For the text-containing cell, return its midpoint in (X, Y) coordinate format. 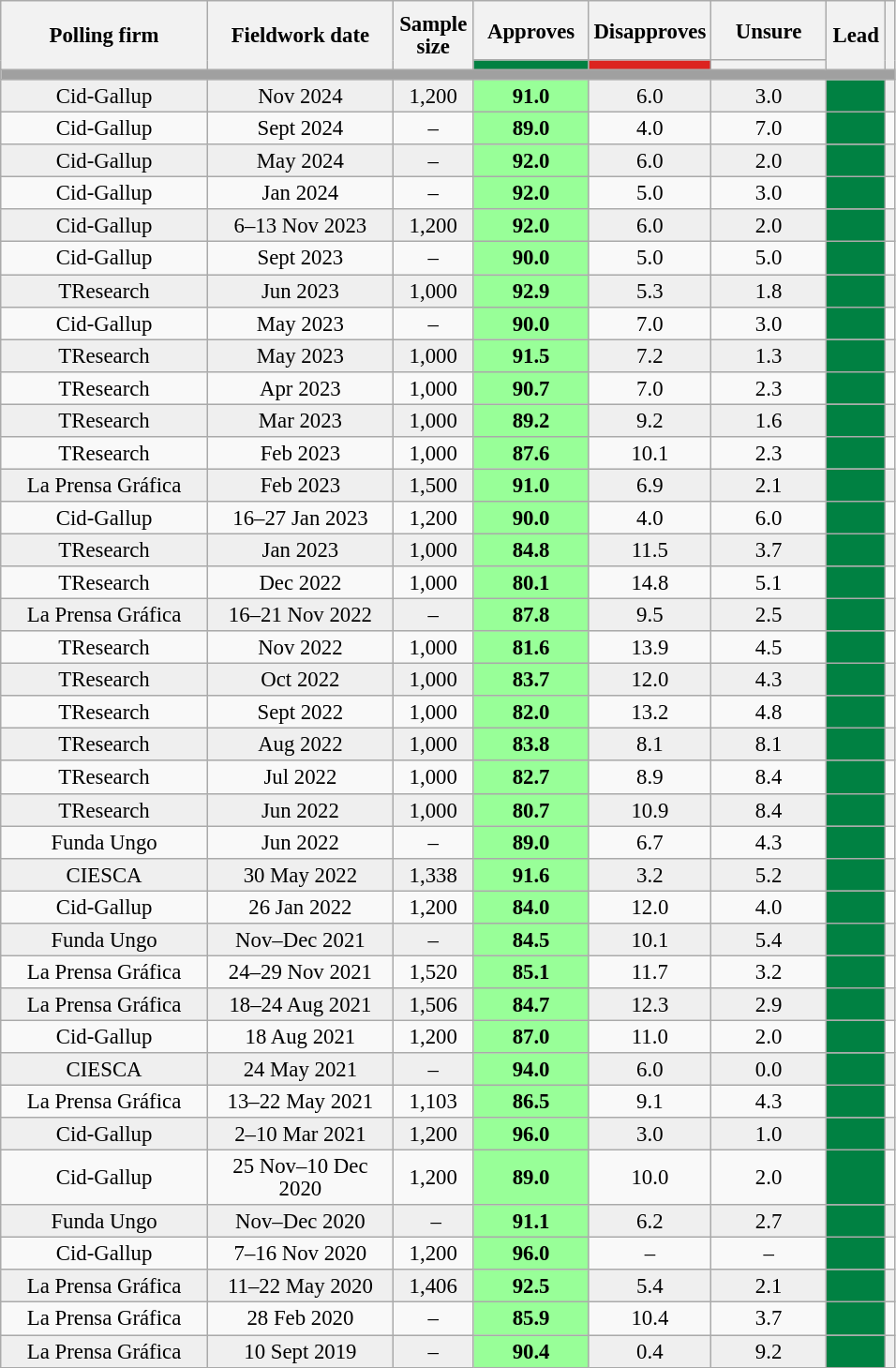
5.1 (769, 583)
24 May 2021 (300, 1069)
90.7 (530, 388)
6.9 (650, 486)
Jan 2023 (300, 549)
Sept 2024 (300, 129)
Approves (530, 30)
91.5 (530, 356)
1,520 (433, 971)
16–21 Nov 2022 (300, 615)
94.0 (530, 1069)
9.5 (650, 615)
30 May 2022 (300, 874)
7.2 (650, 356)
Mar 2023 (300, 420)
2.5 (769, 615)
81.6 (530, 647)
91.6 (530, 874)
24–29 Nov 2021 (300, 971)
1.3 (769, 356)
7–16 Nov 2020 (300, 1255)
May 2024 (300, 161)
Nov 2022 (300, 647)
4.5 (769, 647)
83.7 (530, 681)
Disapproves (650, 30)
1.6 (769, 420)
6.2 (650, 1221)
Jun 2023 (300, 291)
84.8 (530, 549)
91.1 (530, 1221)
13.2 (650, 713)
80.1 (530, 583)
90.4 (530, 1352)
Polling firm (105, 36)
10.0 (650, 1178)
Oct 2022 (300, 681)
83.8 (530, 744)
Nov 2024 (300, 96)
2.9 (769, 1005)
Sept 2023 (300, 259)
28 Feb 2020 (300, 1318)
Nov–Dec 2021 (300, 940)
Lead (857, 36)
25 Nov–10 Dec 2020 (300, 1178)
84.7 (530, 1005)
87.0 (530, 1037)
10.9 (650, 810)
0.4 (650, 1352)
1,406 (433, 1286)
1.0 (769, 1135)
Jul 2022 (300, 778)
Fieldwork date (300, 36)
5.2 (769, 874)
Unsure (769, 30)
2.7 (769, 1221)
84.0 (530, 908)
Aug 2022 (300, 744)
82.0 (530, 713)
Samplesize (433, 36)
87.6 (530, 454)
Apr 2023 (300, 388)
86.5 (530, 1103)
84.5 (530, 940)
80.7 (530, 810)
1,506 (433, 1005)
18 Aug 2021 (300, 1037)
1.8 (769, 291)
26 Jan 2022 (300, 908)
Jan 2024 (300, 193)
Sept 2022 (300, 713)
11.0 (650, 1037)
13.9 (650, 647)
6–13 Nov 2023 (300, 227)
9.1 (650, 1103)
18–24 Aug 2021 (300, 1005)
1,338 (433, 874)
16–27 Jan 2023 (300, 518)
85.1 (530, 971)
85.9 (530, 1318)
11–22 May 2020 (300, 1286)
2–10 Mar 2021 (300, 1135)
10 Sept 2019 (300, 1352)
92.9 (530, 291)
11.5 (650, 549)
6.7 (650, 842)
8.9 (650, 778)
92.5 (530, 1286)
89.2 (530, 420)
Nov–Dec 2020 (300, 1221)
0.0 (769, 1069)
12.3 (650, 1005)
4.8 (769, 713)
Dec 2022 (300, 583)
87.8 (530, 615)
13–22 May 2021 (300, 1103)
14.8 (650, 583)
1,500 (433, 486)
11.7 (650, 971)
1,103 (433, 1103)
10.4 (650, 1318)
5.3 (650, 291)
82.7 (530, 778)
